Return the (x, y) coordinate for the center point of the cell that contains the specified text.  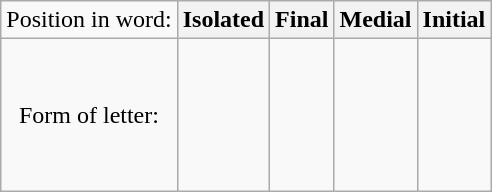
Position in word: (89, 20)
Form of letter: (89, 116)
Initial (454, 20)
Medial (376, 20)
Final (302, 20)
Isolated (223, 20)
